Return the [X, Y] coordinate for the center point of the cell that contains the specified text.  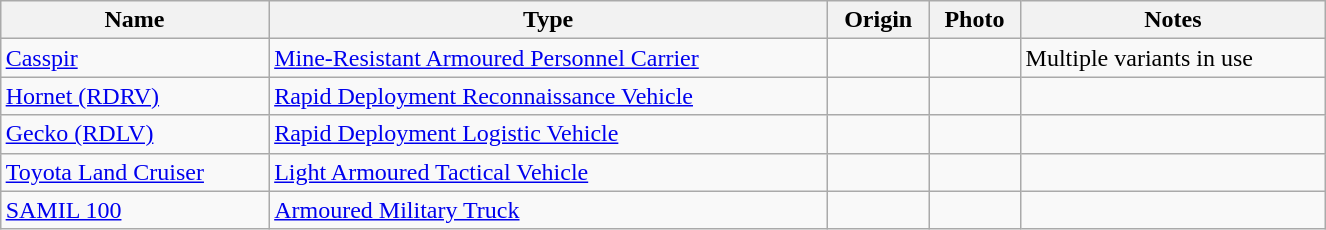
Photo [974, 20]
Multiple variants in use [1173, 58]
Casspir [134, 58]
Type [548, 20]
Hornet (RDRV) [134, 96]
Light Armoured Tactical Vehicle [548, 172]
Gecko (RDLV) [134, 134]
Name [134, 20]
Origin [878, 20]
SAMIL 100 [134, 210]
Armoured Military Truck [548, 210]
Toyota Land Cruiser [134, 172]
Rapid Deployment Reconnaissance Vehicle [548, 96]
Notes [1173, 20]
Mine-Resistant Armoured Personnel Carrier [548, 58]
Rapid Deployment Logistic Vehicle [548, 134]
